Search for the cell housing the specified text and yield its (X, Y) center coordinate. 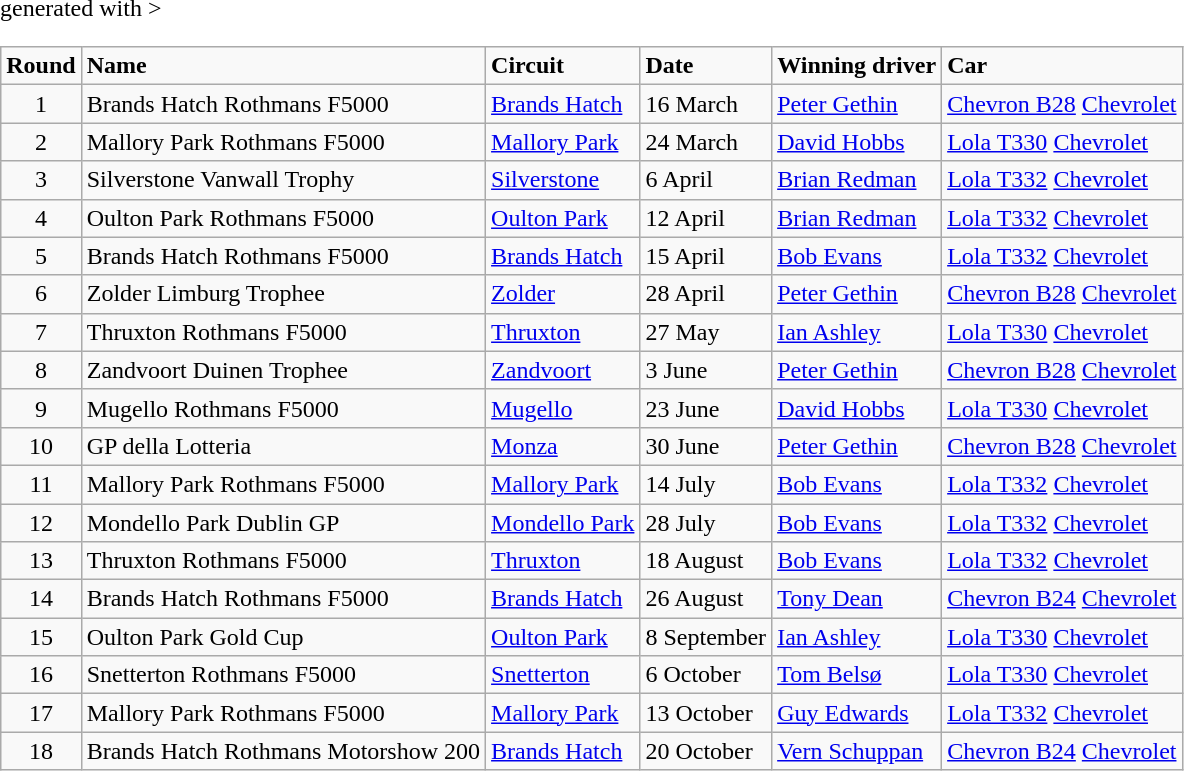
24 March (706, 142)
Zolder (563, 294)
Guy Edwards (857, 713)
2 (41, 142)
18 August (706, 561)
9 (41, 408)
27 May (706, 332)
Silverstone (563, 180)
8 (41, 370)
18 (41, 751)
14 (41, 599)
Snetterton (563, 675)
15 April (706, 256)
Mugello (563, 408)
Silverstone Vanwall Trophy (283, 180)
28 April (706, 294)
12 (41, 523)
Zandvoort (563, 370)
28 July (706, 523)
12 April (706, 218)
17 (41, 713)
3 June (706, 370)
14 July (706, 484)
Mugello Rothmans F5000 (283, 408)
5 (41, 256)
3 (41, 180)
Zolder Limburg Trophee (283, 294)
7 (41, 332)
6 April (706, 180)
13 October (706, 713)
30 June (706, 446)
Car (1062, 66)
Circuit (563, 66)
Tom Belsø (857, 675)
23 June (706, 408)
Monza (563, 446)
Date (706, 66)
1 (41, 104)
11 (41, 484)
Mondello Park Dublin GP (283, 523)
6 (41, 294)
6 October (706, 675)
Vern Schuppan (857, 751)
Name (283, 66)
16 (41, 675)
GP della Lotteria (283, 446)
Winning driver (857, 66)
8 September (706, 637)
13 (41, 561)
Tony Dean (857, 599)
Snetterton Rothmans F5000 (283, 675)
10 (41, 446)
16 March (706, 104)
Mondello Park (563, 523)
4 (41, 218)
Round (41, 66)
Oulton Park Gold Cup (283, 637)
20 October (706, 751)
15 (41, 637)
Brands Hatch Rothmans Motorshow 200 (283, 751)
26 August (706, 599)
Zandvoort Duinen Trophee (283, 370)
Oulton Park Rothmans F5000 (283, 218)
